Search for the cell housing the specified text and yield its (x, y) center coordinate. 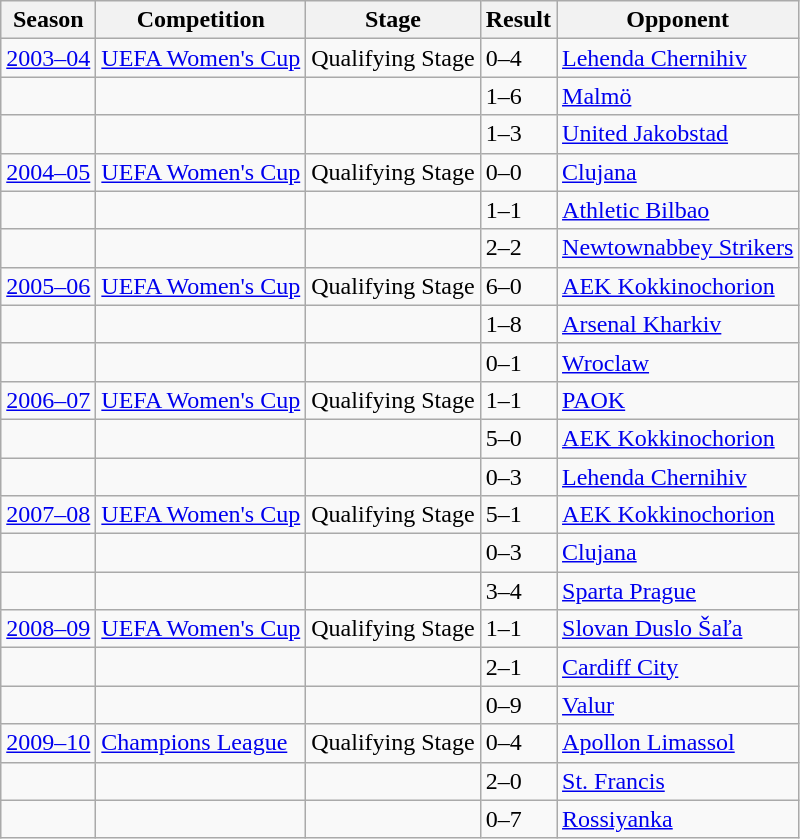
0–0 (518, 172)
5–1 (518, 515)
Valur (678, 705)
Athletic Bilbao (678, 210)
Result (518, 20)
2–0 (518, 781)
2–2 (518, 248)
Slovan Duslo Šaľa (678, 629)
PAOK (678, 400)
2003–04 (48, 58)
2–1 (518, 667)
Arsenal Kharkiv (678, 324)
2008–09 (48, 629)
Competition (201, 20)
3–4 (518, 591)
Stage (393, 20)
6–0 (518, 286)
2006–07 (48, 400)
Rossiyanka (678, 819)
2007–08 (48, 515)
5–0 (518, 438)
0–1 (518, 362)
Champions League (201, 743)
0–7 (518, 819)
Season (48, 20)
2005–06 (48, 286)
Newtownabbey Strikers (678, 248)
1–8 (518, 324)
St. Francis (678, 781)
0–9 (518, 705)
2004–05 (48, 172)
2009–10 (48, 743)
Apollon Limassol (678, 743)
Sparta Prague (678, 591)
Cardiff City (678, 667)
Malmö (678, 96)
1–6 (518, 96)
1–3 (518, 134)
Opponent (678, 20)
Wroclaw (678, 362)
United Jakobstad (678, 134)
